Return the (x, y) coordinate for the center point of the cell that contains the specified text.  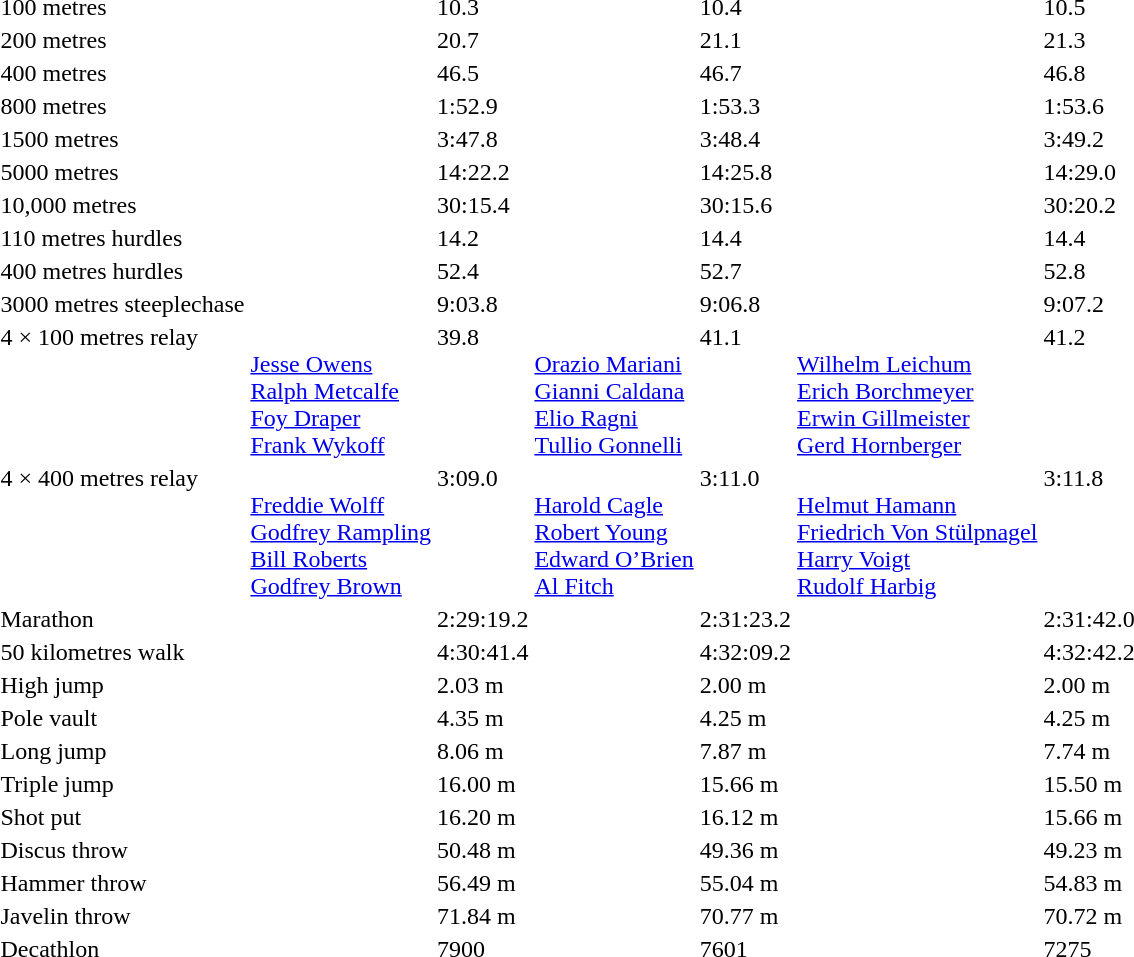
Jesse OwensRalph MetcalfeFoy DraperFrank Wykoff (341, 391)
46.5 (483, 73)
2:31:23.2 (745, 619)
71.84 m (483, 916)
16.00 m (483, 784)
4.35 m (483, 718)
3:11.0 (745, 532)
2:29:19.2 (483, 619)
14:22.2 (483, 172)
30:15.6 (745, 205)
Freddie WolffGodfrey RamplingBill RobertsGodfrey Brown (341, 532)
Orazio MarianiGianni CaldanaElio RagniTullio Gonnelli (614, 391)
Wilhelm LeichumErich BorchmeyerErwin GillmeisterGerd Hornberger (918, 391)
9:06.8 (745, 304)
3:09.0 (483, 532)
55.04 m (745, 883)
49.36 m (745, 850)
16.12 m (745, 817)
14:25.8 (745, 172)
4:32:09.2 (745, 652)
7.87 m (745, 751)
2.03 m (483, 685)
20.7 (483, 40)
16.20 m (483, 817)
14.4 (745, 238)
1:52.9 (483, 106)
15.66 m (745, 784)
1:53.3 (745, 106)
41.1 (745, 391)
30:15.4 (483, 205)
56.49 m (483, 883)
4.25 m (745, 718)
3:48.4 (745, 139)
8.06 m (483, 751)
21.1 (745, 40)
4:30:41.4 (483, 652)
70.77 m (745, 916)
Harold CagleRobert YoungEdward O’BrienAl Fitch (614, 532)
50.48 m (483, 850)
52.7 (745, 271)
9:03.8 (483, 304)
3:47.8 (483, 139)
Helmut HamannFriedrich Von StülpnagelHarry VoigtRudolf Harbig (918, 532)
39.8 (483, 391)
2.00 m (745, 685)
46.7 (745, 73)
14.2 (483, 238)
52.4 (483, 271)
